Capture the cell that displays the provided text and extract its [X, Y] central coordinate. 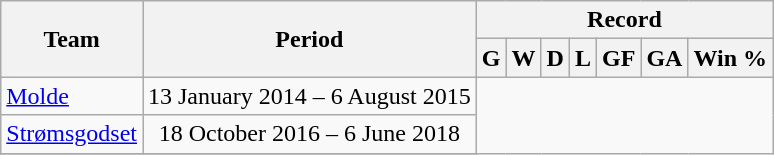
W [524, 58]
Win % [730, 58]
G [491, 58]
GF [619, 58]
Team [72, 39]
Period [309, 39]
Strømsgodset [72, 134]
18 October 2016 – 6 June 2018 [309, 134]
L [582, 58]
D [555, 58]
Molde [72, 96]
13 January 2014 – 6 August 2015 [309, 96]
Record [624, 20]
GA [664, 58]
